Output the [x, y] coordinate of the center of the cell containing the given text.  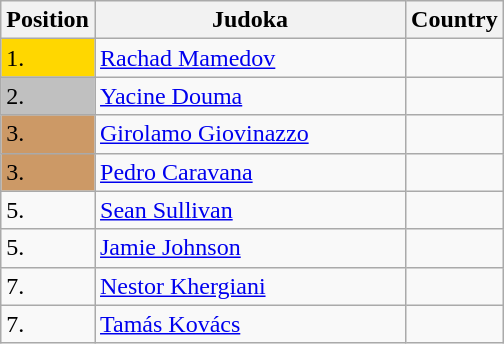
Tamás Kovács [250, 324]
1. [48, 58]
Nestor Khergiani [250, 286]
2. [48, 96]
Yacine Douma [250, 96]
Girolamo Giovinazzo [250, 134]
Sean Sullivan [250, 210]
Judoka [250, 20]
Country [455, 20]
Jamie Johnson [250, 248]
Position [48, 20]
Rachad Mamedov [250, 58]
Pedro Caravana [250, 172]
